Extract the (x, y) coordinate from the center of the cell holding the provided text.  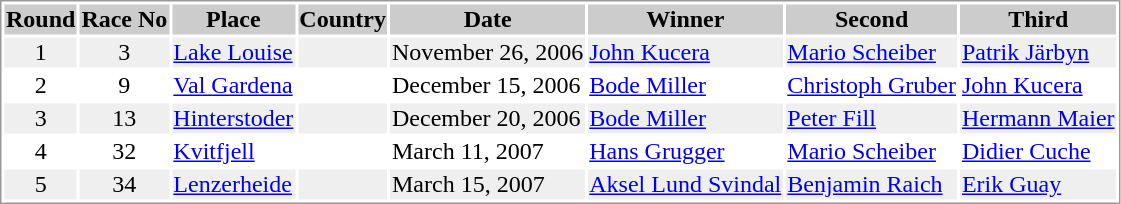
Benjamin Raich (872, 185)
Peter Fill (872, 119)
Patrik Järbyn (1038, 53)
Lenzerheide (234, 185)
34 (124, 185)
December 20, 2006 (487, 119)
Aksel Lund Svindal (686, 185)
Hans Grugger (686, 151)
November 26, 2006 (487, 53)
Erik Guay (1038, 185)
Hermann Maier (1038, 119)
9 (124, 85)
Country (343, 19)
Lake Louise (234, 53)
Didier Cuche (1038, 151)
Winner (686, 19)
March 11, 2007 (487, 151)
December 15, 2006 (487, 85)
Date (487, 19)
2 (40, 85)
March 15, 2007 (487, 185)
Place (234, 19)
5 (40, 185)
Val Gardena (234, 85)
Third (1038, 19)
Christoph Gruber (872, 85)
Kvitfjell (234, 151)
1 (40, 53)
13 (124, 119)
4 (40, 151)
Hinterstoder (234, 119)
Second (872, 19)
32 (124, 151)
Round (40, 19)
Race No (124, 19)
